Capture the cell that displays the provided text and extract its (x, y) central coordinate. 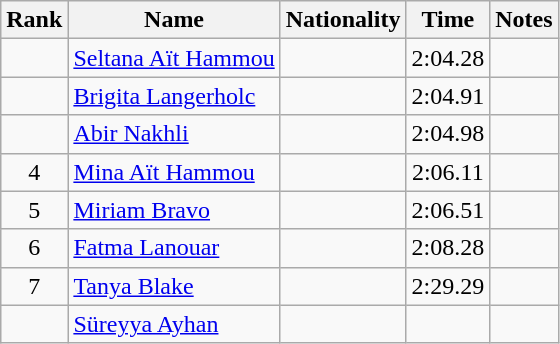
Mina Aït Hammou (174, 172)
5 (34, 210)
2:04.98 (448, 134)
Abir Nakhli (174, 134)
2:29.29 (448, 286)
Brigita Langerholc (174, 96)
6 (34, 248)
7 (34, 286)
Notes (524, 20)
2:04.28 (448, 58)
Süreyya Ayhan (174, 324)
Name (174, 20)
2:04.91 (448, 96)
Seltana Aït Hammou (174, 58)
Rank (34, 20)
Tanya Blake (174, 286)
Time (448, 20)
Fatma Lanouar (174, 248)
Nationality (343, 20)
Miriam Bravo (174, 210)
2:06.51 (448, 210)
4 (34, 172)
2:06.11 (448, 172)
2:08.28 (448, 248)
